For the text-containing cell, return its midpoint in [X, Y] coordinate format. 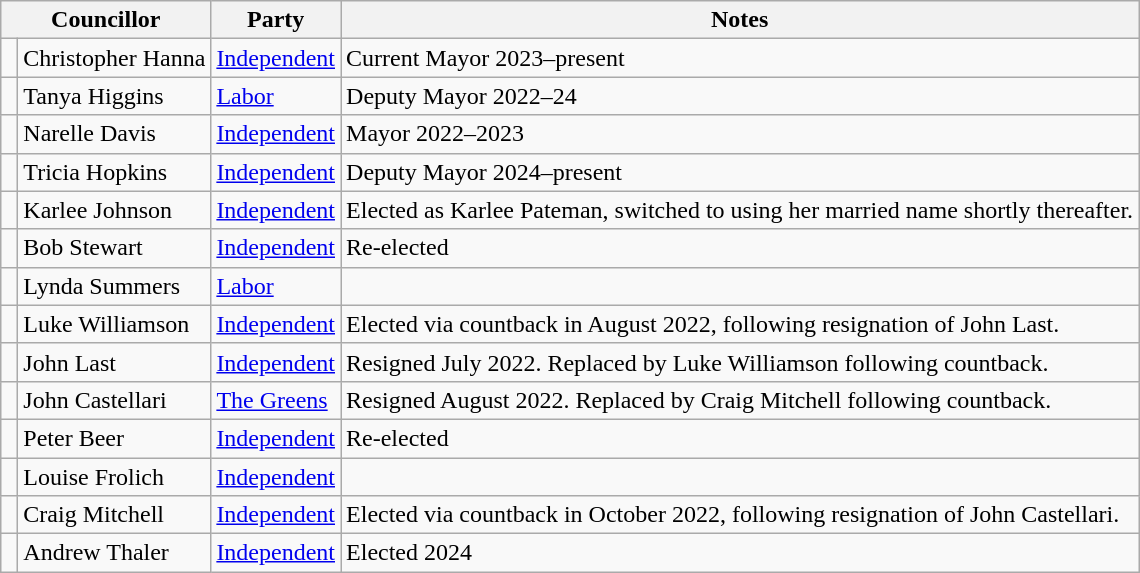
Lynda Summers [114, 286]
Bob Stewart [114, 248]
Tanya Higgins [114, 96]
Deputy Mayor 2024–present [740, 172]
Elected via countback in October 2022, following resignation of John Castellari. [740, 515]
John Last [114, 362]
Party [276, 20]
Current Mayor 2023–present [740, 58]
Resigned July 2022. Replaced by Luke Williamson following countback. [740, 362]
Narelle Davis [114, 134]
Mayor 2022–2023 [740, 134]
Andrew Thaler [114, 553]
Louise Frolich [114, 477]
Tricia Hopkins [114, 172]
Craig Mitchell [114, 515]
Luke Williamson [114, 324]
Councillor [106, 20]
Peter Beer [114, 438]
Christopher Hanna [114, 58]
Elected via countback in August 2022, following resignation of John Last. [740, 324]
Resigned August 2022. Replaced by Craig Mitchell following countback. [740, 400]
The Greens [276, 400]
Notes [740, 20]
Karlee Johnson [114, 210]
John Castellari [114, 400]
Elected as Karlee Pateman, switched to using her married name shortly thereafter. [740, 210]
Deputy Mayor 2022–24 [740, 96]
Elected 2024 [740, 553]
